Return (x, y) of the center of cell containing provided text 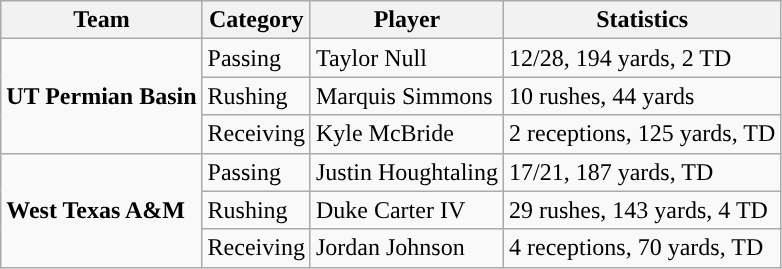
Kyle McBride (406, 134)
Jordan Johnson (406, 248)
29 rushes, 143 yards, 4 TD (642, 210)
Category (256, 20)
Justin Houghtaling (406, 172)
12/28, 194 yards, 2 TD (642, 58)
Duke Carter IV (406, 210)
Marquis Simmons (406, 96)
West Texas A&M (102, 210)
Player (406, 20)
UT Permian Basin (102, 96)
Statistics (642, 20)
Taylor Null (406, 58)
Team (102, 20)
17/21, 187 yards, TD (642, 172)
2 receptions, 125 yards, TD (642, 134)
4 receptions, 70 yards, TD (642, 248)
10 rushes, 44 yards (642, 96)
